Output the (X, Y) coordinate of the center of the cell containing the given text.  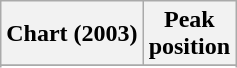
Peakposition (189, 34)
Chart (2003) (72, 34)
